For the text-containing cell, return its midpoint in [x, y] coordinate format. 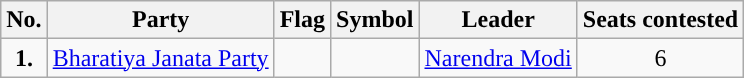
Leader [498, 20]
Flag [302, 20]
Seats contested [660, 20]
Party [160, 20]
Symbol [375, 20]
6 [660, 58]
Narendra Modi [498, 58]
1. [24, 58]
No. [24, 20]
Bharatiya Janata Party [160, 58]
